Return [X, Y] of the center of cell containing provided text 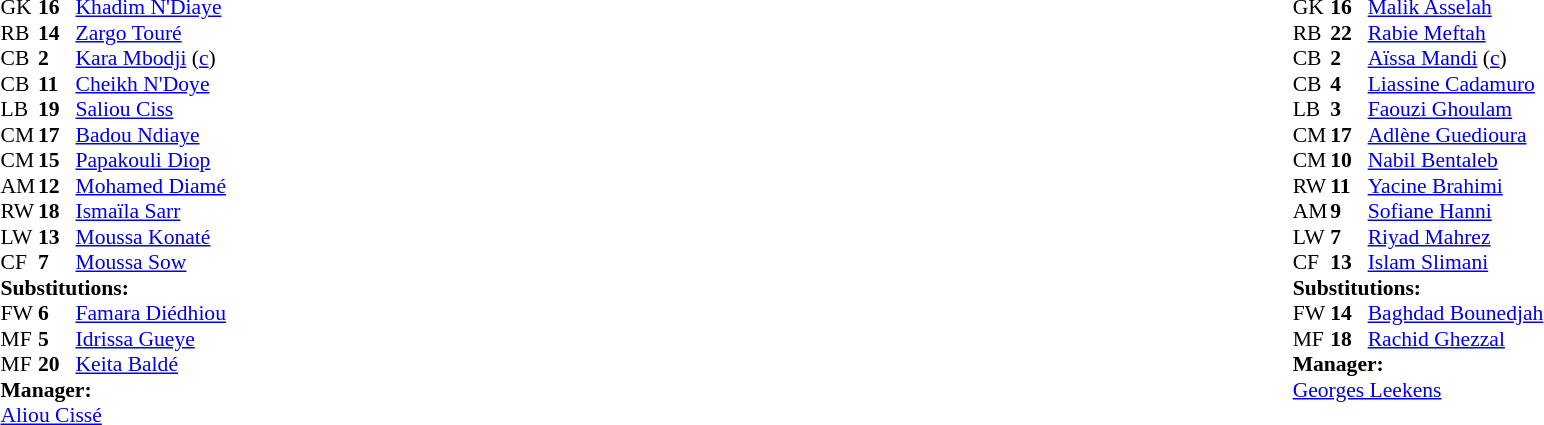
Mohamed Diamé [151, 186]
Kara Mbodji (c) [151, 59]
22 [1349, 33]
Nabil Bentaleb [1456, 161]
Zargo Touré [151, 33]
Badou Ndiaye [151, 135]
Faouzi Ghoulam [1456, 109]
4 [1349, 84]
10 [1349, 161]
Cheikh N'Doye [151, 84]
9 [1349, 211]
Moussa Sow [151, 263]
5 [57, 339]
Baghdad Bounedjah [1456, 313]
Rachid Ghezzal [1456, 339]
20 [57, 365]
Aïssa Mandi (c) [1456, 59]
Papakouli Diop [151, 161]
12 [57, 186]
Islam Slimani [1456, 263]
Georges Leekens [1418, 390]
Keita Baldé [151, 365]
6 [57, 313]
Adlène Guedioura [1456, 135]
3 [1349, 109]
Rabie Meftah [1456, 33]
Moussa Konaté [151, 237]
15 [57, 161]
Sofiane Hanni [1456, 211]
Ismaïla Sarr [151, 211]
Idrissa Gueye [151, 339]
Famara Diédhiou [151, 313]
19 [57, 109]
Saliou Ciss [151, 109]
Liassine Cadamuro [1456, 84]
Yacine Brahimi [1456, 186]
Riyad Mahrez [1456, 237]
